Detect which cell encompasses the target text, then output its [X, Y] center coordinate. 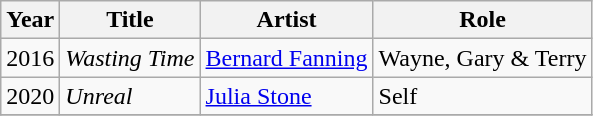
Title [130, 20]
Wayne, Gary & Terry [482, 58]
Wasting Time [130, 58]
2020 [30, 96]
Unreal [130, 96]
Year [30, 20]
Artist [286, 20]
Julia Stone [286, 96]
Self [482, 96]
Bernard Fanning [286, 58]
2016 [30, 58]
Role [482, 20]
